For the text-containing cell, return its midpoint in [x, y] coordinate format. 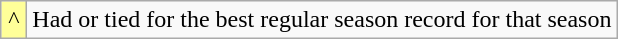
^ [14, 20]
Had or tied for the best regular season record for that season [322, 20]
